Determine the (x, y) coordinate at the center of the cell enclosing the given text.  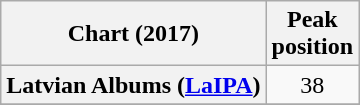
Latvian Albums (LaIPA) (134, 85)
Chart (2017) (134, 34)
Peakposition (312, 34)
38 (312, 85)
